Detect which cell encompasses the target text, then output its (X, Y) center coordinate. 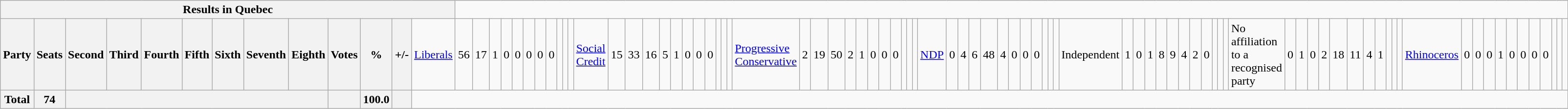
19 (819, 54)
Rhinoceros (1432, 54)
No affiliation to a recognised party (1256, 54)
Votes (344, 54)
8 (1161, 54)
56 (463, 54)
6 (975, 54)
Total (17, 99)
18 (1338, 54)
17 (481, 54)
100.0 (376, 99)
5 (665, 54)
Seventh (266, 54)
Progressive Conservative (766, 54)
Seats (49, 54)
15 (617, 54)
Party (17, 54)
Social Credit (590, 54)
50 (837, 54)
9 (1173, 54)
Sixth (228, 54)
NDP (932, 54)
74 (49, 99)
33 (633, 54)
Results in Quebec (228, 10)
Fifth (197, 54)
% (376, 54)
Second (86, 54)
Liberals (434, 54)
Eighth (308, 54)
Third (124, 54)
11 (1355, 54)
Independent (1090, 54)
48 (989, 54)
16 (651, 54)
+/- (402, 54)
Fourth (161, 54)
